Find where the given text appears and provide that cell's center as (x, y) coordinate. 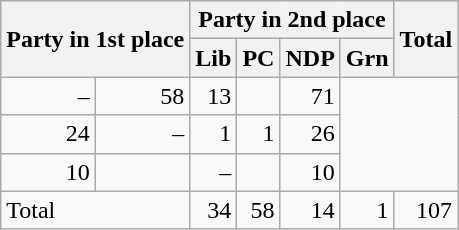
34 (214, 210)
26 (310, 134)
107 (426, 210)
NDP (310, 58)
13 (214, 96)
Party in 1st place (96, 39)
24 (48, 134)
14 (310, 210)
Party in 2nd place (292, 20)
PC (258, 58)
71 (310, 96)
Lib (214, 58)
Grn (367, 58)
